Provide the (x, y) coordinate of the cell's center where the given text is located.  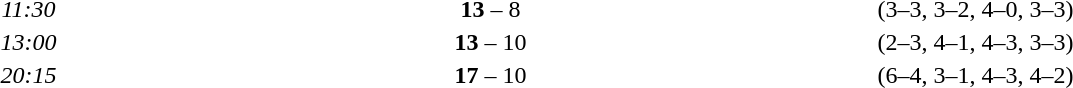
13 – 10 (490, 42)
